Find where the given text appears and provide that cell's center as [x, y] coordinate. 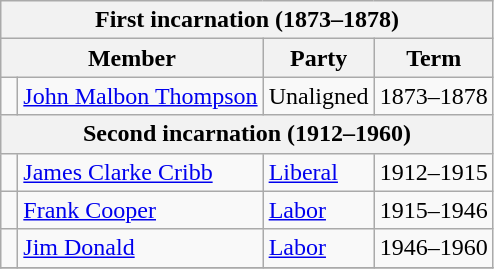
Term [434, 58]
1912–1915 [434, 172]
1946–1960 [434, 248]
Unaligned [318, 96]
First incarnation (1873–1878) [247, 20]
Frank Cooper [140, 210]
John Malbon Thompson [140, 96]
Jim Donald [140, 248]
Liberal [318, 172]
Party [318, 58]
Member [132, 58]
1915–1946 [434, 210]
Second incarnation (1912–1960) [247, 134]
James Clarke Cribb [140, 172]
1873–1878 [434, 96]
